Capture the cell that displays the provided text and extract its (x, y) central coordinate. 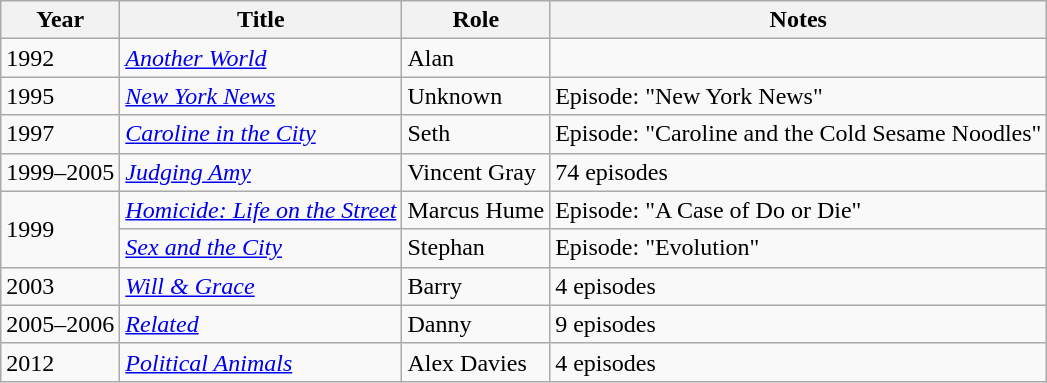
1995 (60, 96)
Role (476, 20)
New York News (261, 96)
Episode: "Evolution" (798, 248)
Stephan (476, 248)
Year (60, 20)
Marcus Hume (476, 210)
Sex and the City (261, 248)
Caroline in the City (261, 134)
1997 (60, 134)
Episode: "New York News" (798, 96)
Danny (476, 324)
Episode: "A Case of Do or Die" (798, 210)
Another World (261, 58)
Alex Davies (476, 362)
1992 (60, 58)
Barry (476, 286)
Alan (476, 58)
1999 (60, 229)
Notes (798, 20)
2012 (60, 362)
Homicide: Life on the Street (261, 210)
Will & Grace (261, 286)
2003 (60, 286)
Vincent Gray (476, 172)
Political Animals (261, 362)
Title (261, 20)
Unknown (476, 96)
2005–2006 (60, 324)
Episode: "Caroline and the Cold Sesame Noodles" (798, 134)
1999–2005 (60, 172)
Related (261, 324)
74 episodes (798, 172)
Seth (476, 134)
9 episodes (798, 324)
Judging Amy (261, 172)
